Locate the cell with the specified text and output its [X, Y] center coordinate. 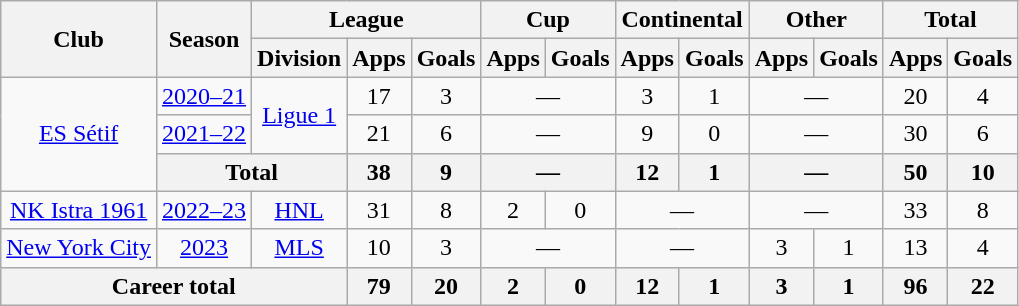
2023 [204, 248]
21 [379, 134]
HNL [300, 210]
38 [379, 172]
17 [379, 96]
Ligue 1 [300, 115]
New York City [79, 248]
50 [915, 172]
22 [983, 286]
Continental [682, 20]
13 [915, 248]
Club [79, 39]
Other [816, 20]
Season [204, 39]
79 [379, 286]
2022–23 [204, 210]
31 [379, 210]
Cup [548, 20]
NK Istra 1961 [79, 210]
96 [915, 286]
Career total [174, 286]
33 [915, 210]
Division [300, 58]
2020–21 [204, 96]
MLS [300, 248]
2021–22 [204, 134]
ES Sétif [79, 134]
League [366, 20]
30 [915, 134]
